Identify which cell holds the provided text, then report its [x, y] central coordinate. 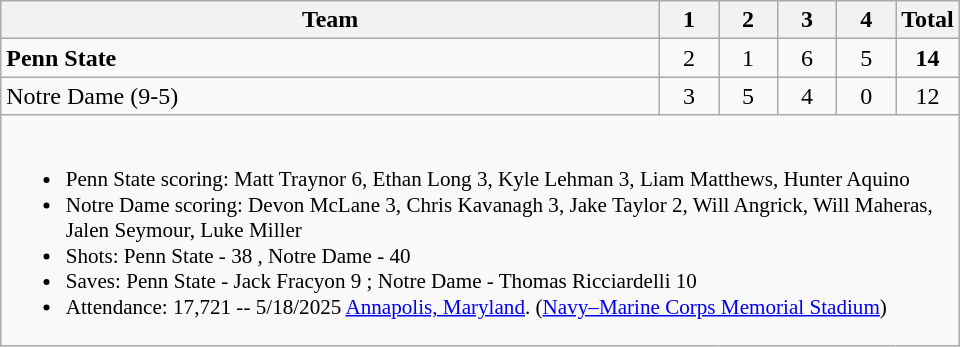
14 [928, 58]
Total [928, 20]
Penn State [330, 58]
6 [808, 58]
0 [866, 96]
Notre Dame (9-5) [330, 96]
12 [928, 96]
Team [330, 20]
